Output the [X, Y] coordinate of the center of the cell containing the given text.  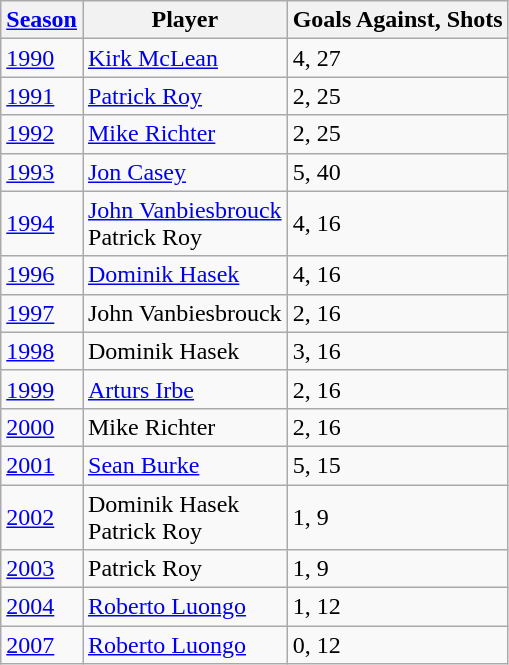
1994 [42, 224]
2001 [42, 465]
2007 [42, 645]
1999 [42, 389]
1, 12 [398, 607]
Sean Burke [184, 465]
5, 15 [398, 465]
2002 [42, 516]
1992 [42, 134]
1997 [42, 313]
Kirk McLean [184, 58]
1993 [42, 172]
0, 12 [398, 645]
John VanbiesbrouckPatrick Roy [184, 224]
2000 [42, 427]
Season [42, 20]
1996 [42, 275]
Jon Casey [184, 172]
3, 16 [398, 351]
Dominik HasekPatrick Roy [184, 516]
1991 [42, 96]
2004 [42, 607]
5, 40 [398, 172]
1998 [42, 351]
Player [184, 20]
John Vanbiesbrouck [184, 313]
Goals Against, Shots [398, 20]
Arturs Irbe [184, 389]
4, 27 [398, 58]
1990 [42, 58]
2003 [42, 569]
